Identify which cell holds the provided text, then report its (x, y) central coordinate. 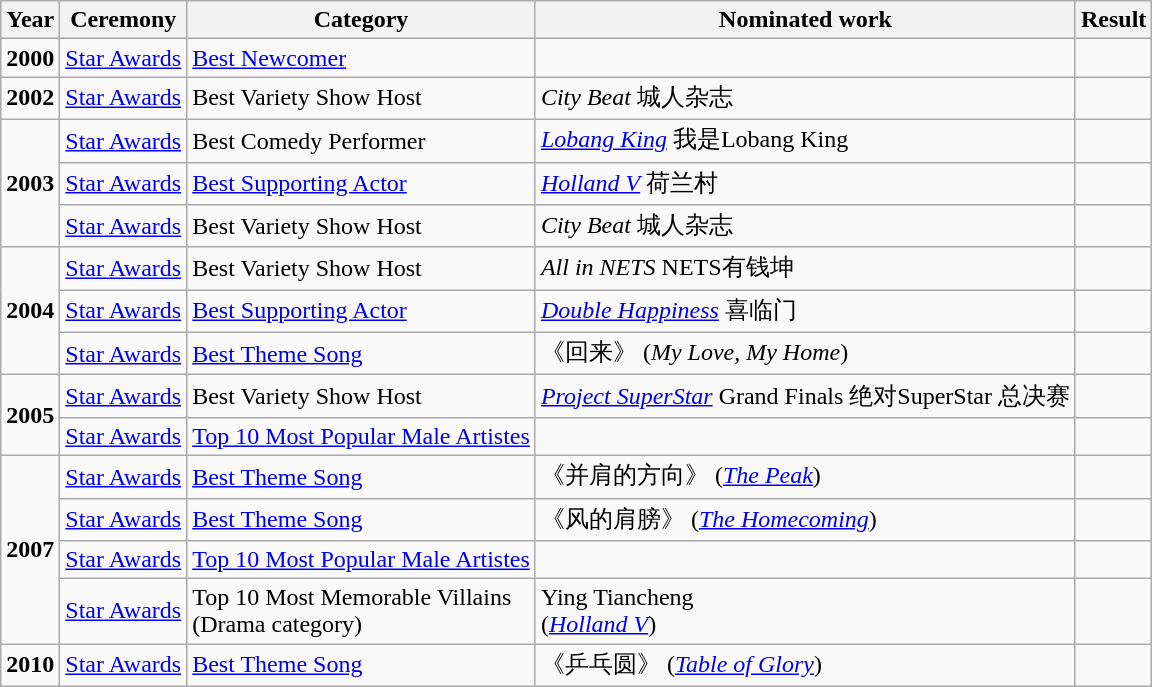
《回来》 (My Love, My Home) (805, 354)
2002 (30, 98)
Ying Tiancheng(Holland V) (805, 612)
Lobang King 我是Lobang King (805, 140)
Category (362, 20)
Ceremony (124, 20)
Year (30, 20)
2003 (30, 183)
Best Comedy Performer (362, 140)
2000 (30, 58)
Holland V 荷兰村 (805, 184)
2010 (30, 666)
《并肩的方向》 (The Peak) (805, 476)
2005 (30, 416)
Double Happiness 喜临门 (805, 312)
2004 (30, 311)
Best Newcomer (362, 58)
Project SuperStar Grand Finals 绝对SuperStar 总决赛 (805, 396)
All in NETS NETS有钱坤 (805, 268)
《乒乓圆》 (Table of Glory) (805, 666)
Top 10 Most Memorable Villains (Drama category) (362, 612)
2007 (30, 549)
《风的肩膀》 (The Homecoming) (805, 520)
Result (1113, 20)
Nominated work (805, 20)
